Search for the cell housing the specified text and yield its [x, y] center coordinate. 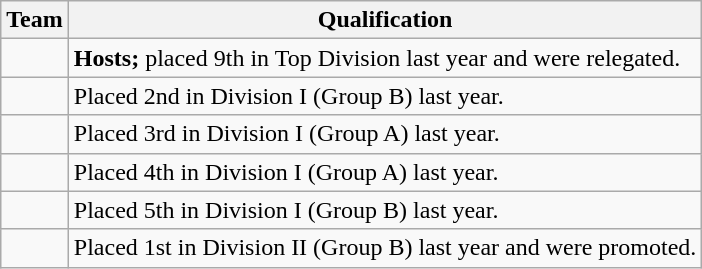
Qualification [385, 20]
Placed 4th in Division I (Group A) last year. [385, 172]
Placed 1st in Division II (Group B) last year and were promoted. [385, 248]
Team [35, 20]
Hosts; placed 9th in Top Division last year and were relegated. [385, 58]
Placed 3rd in Division I (Group A) last year. [385, 134]
Placed 5th in Division I (Group B) last year. [385, 210]
Placed 2nd in Division I (Group B) last year. [385, 96]
